Search for the cell housing the specified text and yield its (X, Y) center coordinate. 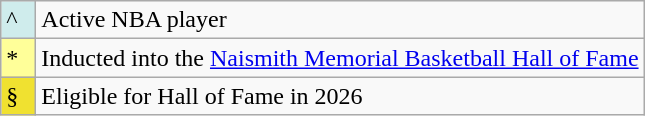
Inducted into the Naismith Memorial Basketball Hall of Fame (340, 58)
Eligible for Hall of Fame in 2026 (340, 96)
* (18, 58)
Active NBA player (340, 20)
§ (18, 96)
^ (18, 20)
